Scan for the cell matching the given text and deliver its (X, Y) coordinate at center. 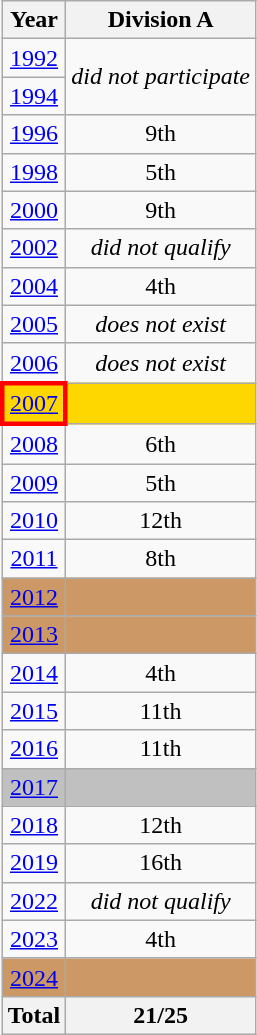
Year (34, 20)
1998 (34, 172)
2004 (34, 286)
2000 (34, 210)
21/25 (161, 1015)
2002 (34, 248)
6th (161, 444)
1994 (34, 96)
2023 (34, 939)
2011 (34, 559)
2022 (34, 901)
16th (161, 863)
2017 (34, 787)
2015 (34, 711)
2006 (34, 363)
2010 (34, 521)
2024 (34, 977)
2007 (34, 404)
2019 (34, 863)
2016 (34, 749)
2014 (34, 673)
8th (161, 559)
Total (34, 1015)
2005 (34, 324)
1992 (34, 58)
1996 (34, 134)
2008 (34, 444)
2009 (34, 483)
did not participate (161, 77)
2018 (34, 825)
2013 (34, 635)
Division A (161, 20)
2012 (34, 597)
